Locate the cell with the specified text and output its [x, y] center coordinate. 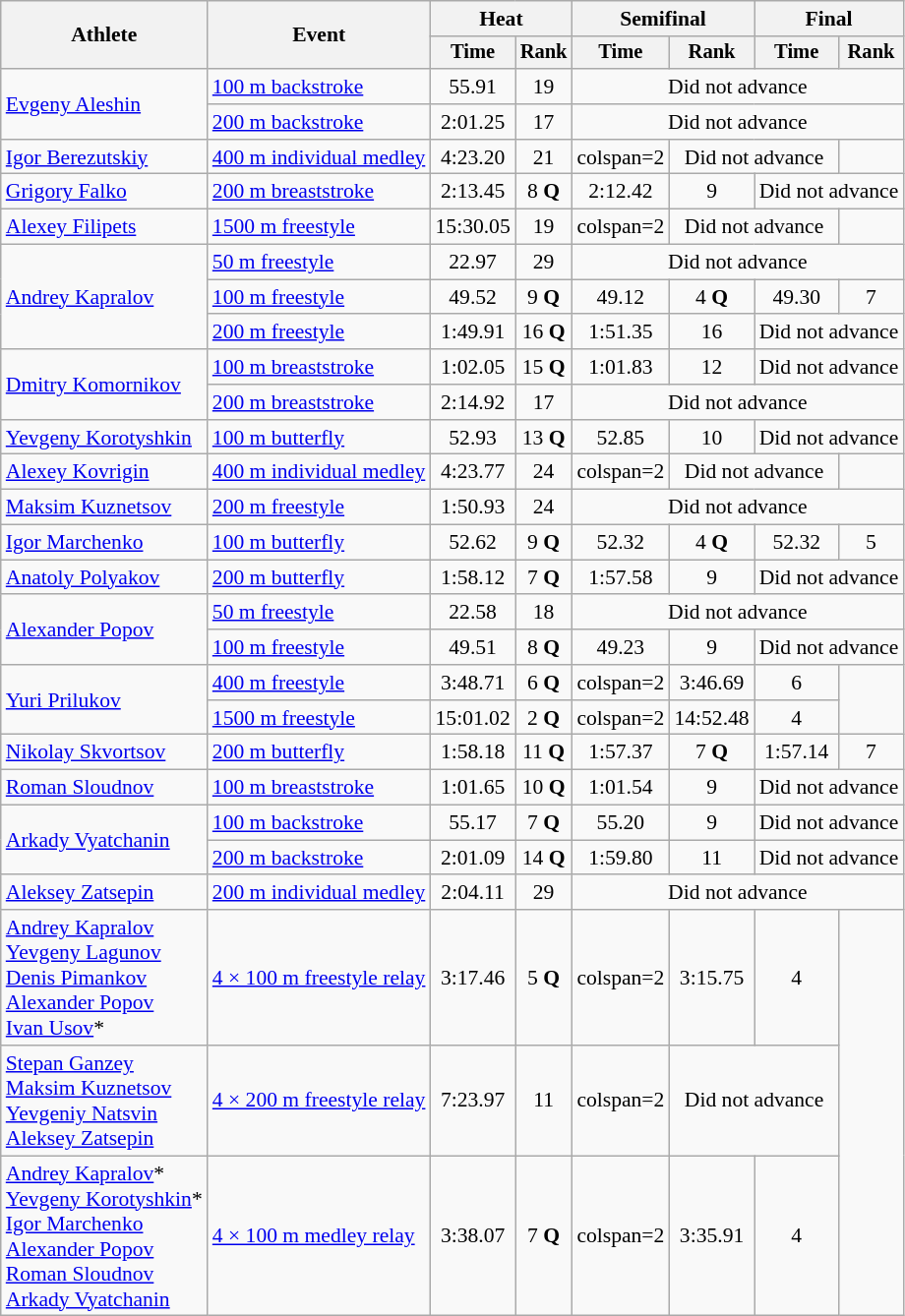
16 [711, 332]
49.51 [472, 647]
2:04.11 [472, 893]
16 Q [544, 332]
4 × 100 m medley relay [319, 1235]
4:23.77 [472, 472]
2:14.92 [472, 402]
1:01.83 [620, 367]
4 × 100 m freestyle relay [319, 978]
10 Q [544, 788]
1:58.18 [472, 752]
Yuri Prilukov [104, 700]
Final [829, 19]
5 [872, 543]
Evgeny Aleshin [104, 104]
3:17.46 [472, 978]
3:46.69 [711, 683]
49.12 [620, 297]
2:01.09 [472, 858]
55.20 [620, 823]
11 Q [544, 752]
400 m freestyle [319, 683]
22.97 [472, 263]
3:15.75 [711, 978]
Nikolay Skvortsov [104, 752]
1:57.58 [620, 577]
1:59.80 [620, 858]
4:23.20 [472, 157]
15:30.05 [472, 227]
Grigory Falko [104, 192]
1:57.37 [620, 752]
6 Q [544, 683]
Roman Sloudnov [104, 788]
1:51.35 [620, 332]
49.23 [620, 647]
3:48.71 [472, 683]
Semifinal [663, 19]
1:50.93 [472, 508]
3:38.07 [472, 1235]
2:01.25 [472, 122]
Yevgeny Korotyshkin [104, 438]
3:35.91 [711, 1235]
52.85 [620, 438]
55.17 [472, 823]
22.58 [472, 613]
Alexey Filipets [104, 227]
14 Q [544, 858]
6 [797, 683]
15 Q [544, 367]
4 × 200 m freestyle relay [319, 1101]
55.91 [472, 87]
Igor Berezutskiy [104, 157]
Maksim Kuznetsov [104, 508]
Alexey Kovrigin [104, 472]
Andrey Kapralov [104, 297]
14:52.48 [711, 718]
12 [711, 367]
1:57.14 [797, 752]
Igor Marchenko [104, 543]
Arkady Vyatchanin [104, 840]
13 Q [544, 438]
52.93 [472, 438]
2 Q [544, 718]
Stepan GanzeyMaksim KuznetsovYevgeniy NatsvinAleksey Zatsepin [104, 1101]
Athlete [104, 35]
1:49.91 [472, 332]
49.30 [797, 297]
Dmitry Komornikov [104, 384]
49.52 [472, 297]
7:23.97 [472, 1101]
1:58.12 [472, 577]
2:12.42 [620, 192]
15:01.02 [472, 718]
1:02.05 [472, 367]
5 Q [544, 978]
21 [544, 157]
2:13.45 [472, 192]
Aleksey Zatsepin [104, 893]
10 [711, 438]
Event [319, 35]
Heat [501, 19]
52.62 [472, 543]
Alexander Popov [104, 629]
Anatoly Polyakov [104, 577]
1:01.54 [620, 788]
Andrey Kapralov*Yevgeny Korotyshkin*Igor MarchenkoAlexander PopovRoman SloudnovArkady Vyatchanin [104, 1235]
1:01.65 [472, 788]
200 m individual medley [319, 893]
Andrey KapralovYevgeny LagunovDenis PimankovAlexander PopovIvan Usov* [104, 978]
18 [544, 613]
